For the text-containing cell, return its midpoint in [x, y] coordinate format. 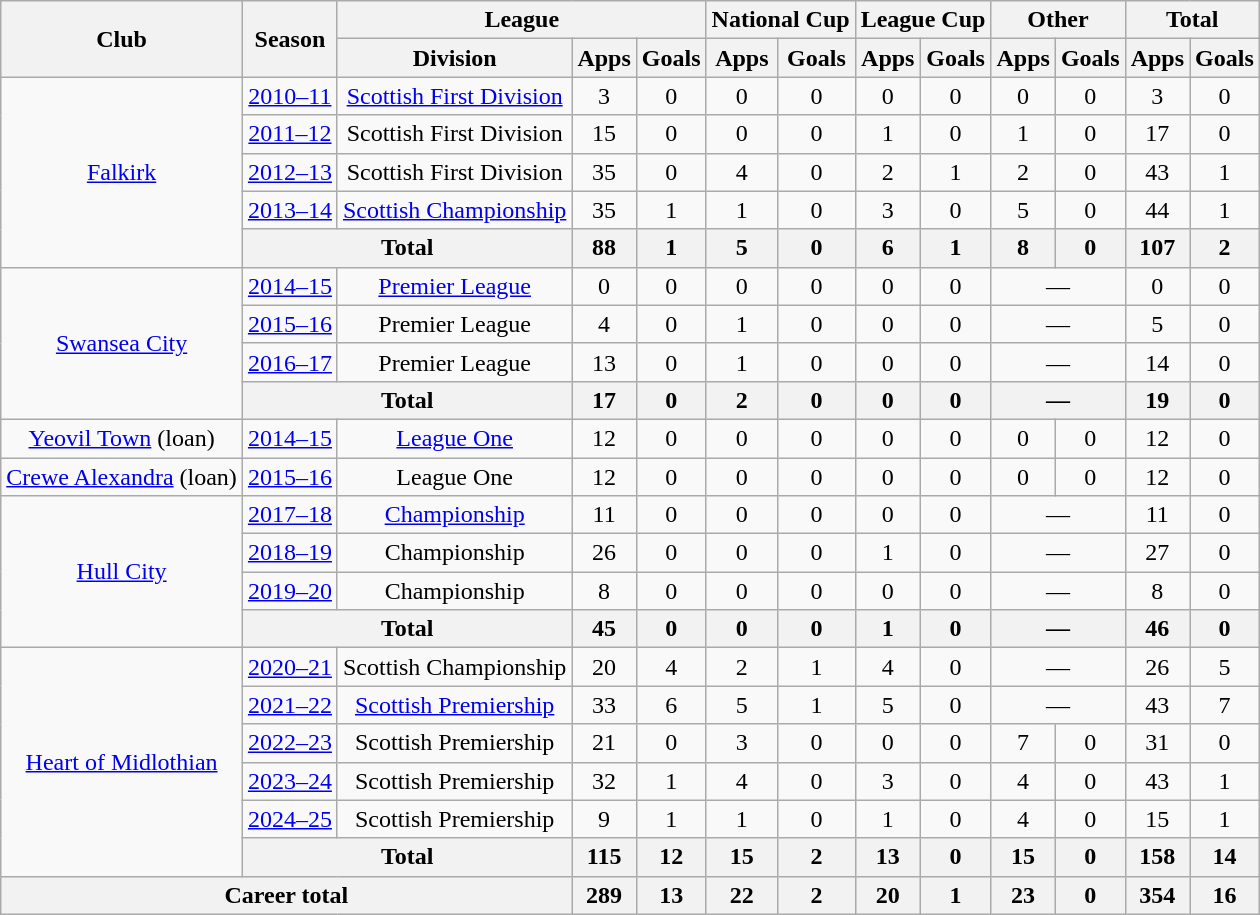
115 [604, 857]
27 [1157, 553]
23 [1023, 895]
Yeovil Town (loan) [122, 438]
Crewe Alexandra (loan) [122, 477]
National Cup [780, 20]
16 [1225, 895]
354 [1157, 895]
46 [1157, 629]
Heart of Midlothian [122, 762]
21 [604, 743]
2022–23 [290, 743]
2010–11 [290, 96]
Swansea City [122, 343]
19 [1157, 400]
107 [1157, 248]
Other [1058, 20]
League [522, 20]
31 [1157, 743]
League Cup [923, 20]
9 [604, 819]
2019–20 [290, 591]
2012–13 [290, 172]
Club [122, 39]
Division [454, 58]
2011–12 [290, 134]
45 [604, 629]
2018–19 [290, 553]
2017–18 [290, 515]
158 [1157, 857]
32 [604, 781]
2023–24 [290, 781]
22 [742, 895]
2021–22 [290, 705]
Career total [286, 895]
88 [604, 248]
289 [604, 895]
2020–21 [290, 667]
2024–25 [290, 819]
Falkirk [122, 172]
33 [604, 705]
Season [290, 39]
2016–17 [290, 362]
2013–14 [290, 210]
44 [1157, 210]
Hull City [122, 572]
